Locate the cell with the specified text and output its (x, y) center coordinate. 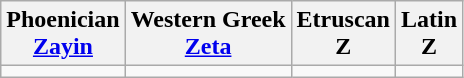
EtruscanZ (343, 34)
PhoenicianZayin (63, 34)
LatinZ (428, 34)
Western GreekZeta (208, 34)
